Provide the (X, Y) coordinate of the cell's center where the given text is located.  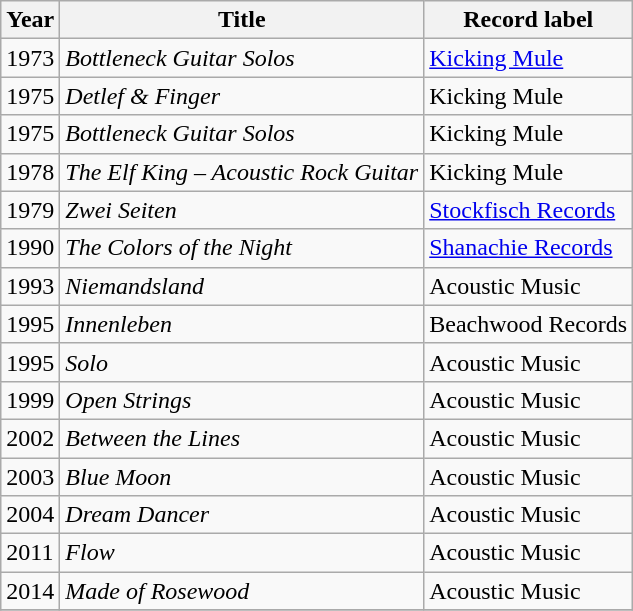
Stockfisch Records (528, 210)
The Elf King – Acoustic Rock Guitar (242, 172)
Niemandsland (242, 286)
Innenleben (242, 324)
Record label (528, 20)
2002 (30, 438)
Title (242, 20)
The Colors of the Night (242, 248)
Blue Moon (242, 477)
Shanachie Records (528, 248)
2011 (30, 553)
2004 (30, 515)
Flow (242, 553)
1978 (30, 172)
1999 (30, 400)
Made of Rosewood (242, 591)
Detlef & Finger (242, 96)
Year (30, 20)
Open Strings (242, 400)
2014 (30, 591)
Dream Dancer (242, 515)
1973 (30, 58)
1993 (30, 286)
Zwei Seiten (242, 210)
Solo (242, 362)
Beachwood Records (528, 324)
1979 (30, 210)
2003 (30, 477)
Between the Lines (242, 438)
1990 (30, 248)
